Detect which cell encompasses the target text, then output its (X, Y) center coordinate. 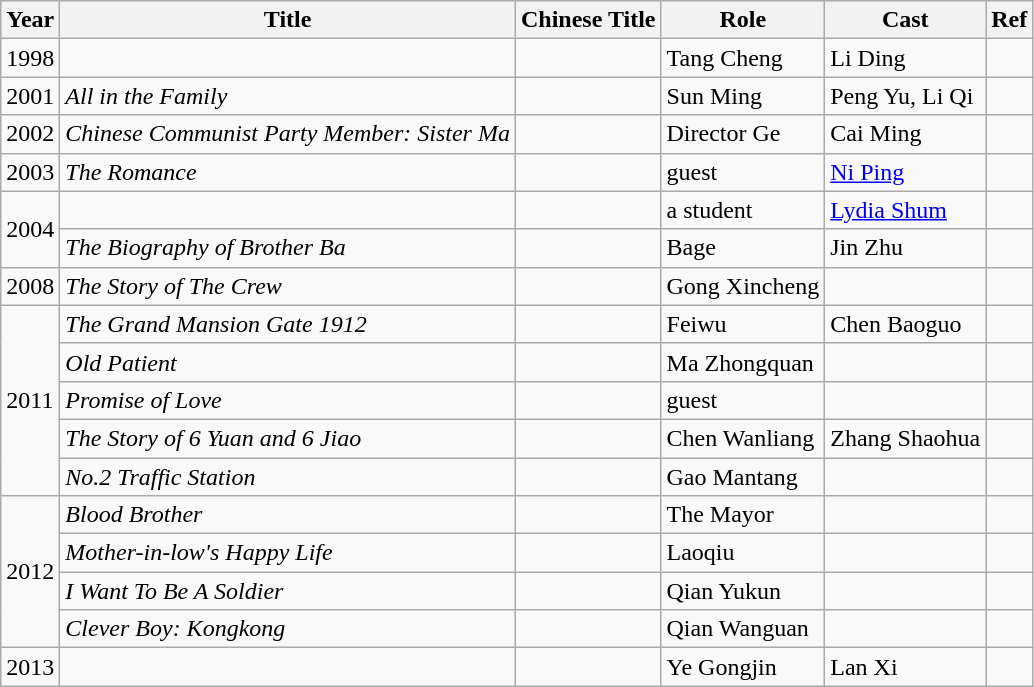
The Grand Mansion Gate 1912 (288, 324)
2013 (30, 667)
Year (30, 20)
Mother-in-low's Happy Life (288, 553)
Promise of Love (288, 400)
Chen Baoguo (906, 324)
I Want To Be A Soldier (288, 591)
Qian Wanguan (743, 629)
The Romance (288, 172)
2008 (30, 286)
2001 (30, 96)
2003 (30, 172)
Gong Xincheng (743, 286)
The Biography of Brother Ba (288, 248)
2002 (30, 134)
Clever Boy: Kongkong (288, 629)
Peng Yu, Li Qi (906, 96)
Lydia Shum (906, 210)
Bage (743, 248)
Chinese Communist Party Member: Sister Ma (288, 134)
The Mayor (743, 515)
Zhang Shaohua (906, 438)
Chen Wanliang (743, 438)
Jin Zhu (906, 248)
Sun Ming (743, 96)
Li Ding (906, 58)
2004 (30, 229)
Gao Mantang (743, 477)
Title (288, 20)
No.2 Traffic Station (288, 477)
a student (743, 210)
2011 (30, 400)
2012 (30, 572)
Feiwu (743, 324)
Director Ge (743, 134)
Laoqiu (743, 553)
Ye Gongjin (743, 667)
Ma Zhongquan (743, 362)
Blood Brother (288, 515)
Cai Ming (906, 134)
Chinese Title (588, 20)
Lan Xi (906, 667)
Qian Yukun (743, 591)
Role (743, 20)
Ni Ping (906, 172)
All in the Family (288, 96)
Cast (906, 20)
Old Patient (288, 362)
Tang Cheng (743, 58)
The Story of The Crew (288, 286)
Ref (1010, 20)
The Story of 6 Yuan and 6 Jiao (288, 438)
1998 (30, 58)
